For the text-containing cell, return its midpoint in [x, y] coordinate format. 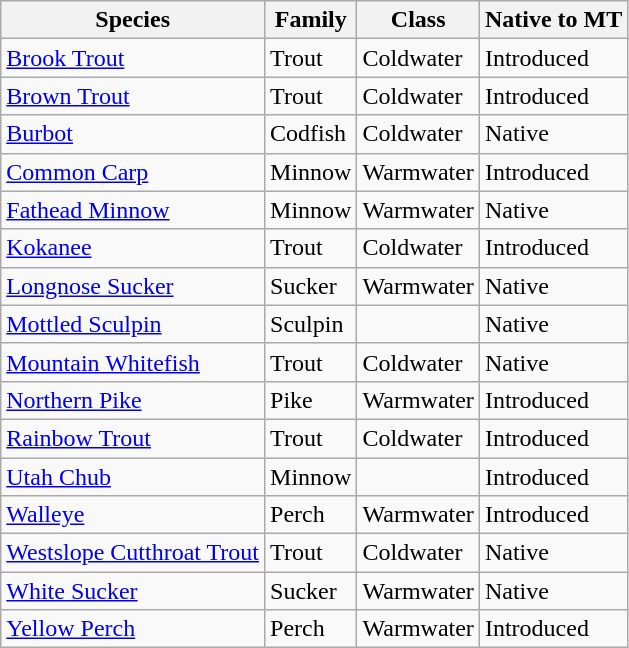
Class [418, 20]
Codfish [311, 134]
Native to MT [553, 20]
Utah Chub [133, 477]
Sculpin [311, 324]
Burbot [133, 134]
Species [133, 20]
Pike [311, 400]
Kokanee [133, 248]
Longnose Sucker [133, 286]
Family [311, 20]
Northern Pike [133, 400]
Brook Trout [133, 58]
Fathead Minnow [133, 210]
Common Carp [133, 172]
Brown Trout [133, 96]
Westslope Cutthroat Trout [133, 553]
Walleye [133, 515]
Mottled Sculpin [133, 324]
Rainbow Trout [133, 438]
Yellow Perch [133, 629]
White Sucker [133, 591]
Mountain Whitefish [133, 362]
